Return the (X, Y) coordinate for the center point of the cell that contains the specified text.  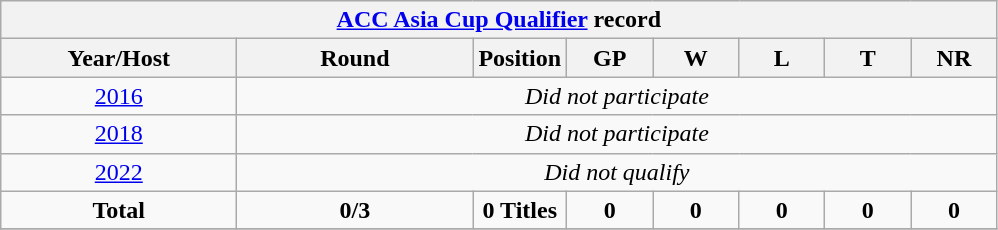
Total (119, 210)
W (696, 58)
2016 (119, 96)
Position (520, 58)
T (868, 58)
Did not qualify (617, 172)
0/3 (355, 210)
GP (610, 58)
0 Titles (520, 210)
NR (954, 58)
L (782, 58)
2018 (119, 134)
ACC Asia Cup Qualifier record (499, 20)
Round (355, 58)
2022 (119, 172)
Year/Host (119, 58)
